Scan for the cell matching the given text and deliver its (x, y) coordinate at center. 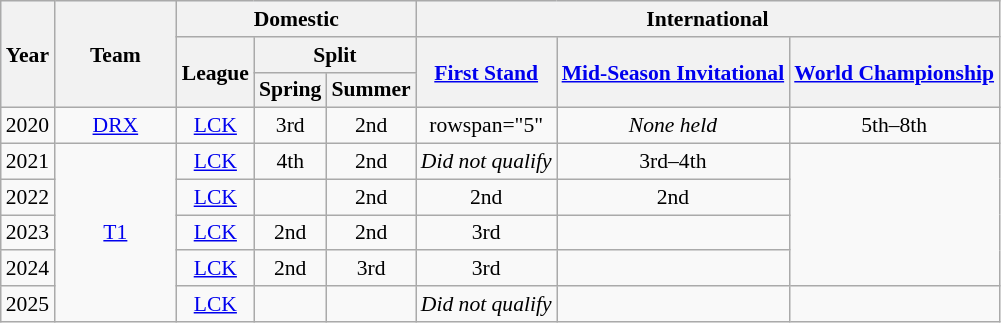
2020 (28, 126)
League (216, 72)
DRX (116, 126)
Domestic (296, 19)
Team (116, 54)
2024 (28, 269)
Summer (370, 90)
World Championship (894, 72)
2025 (28, 304)
2021 (28, 162)
None held (674, 126)
First Stand (486, 72)
5th–8th (894, 126)
Split (335, 55)
Year (28, 54)
4th (290, 162)
Mid-Season Invitational (674, 72)
International (708, 19)
T1 (116, 233)
2023 (28, 233)
rowspan="5" (486, 126)
2022 (28, 197)
Spring (290, 90)
3rd–4th (674, 162)
